Output the [X, Y] coordinate of the center of the cell containing the given text.  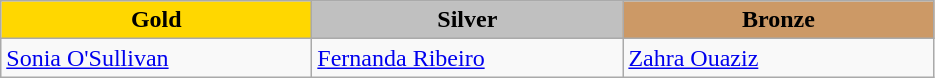
Bronze [778, 20]
Silver [468, 20]
Sonia O'Sullivan [156, 58]
Zahra Ouaziz [778, 58]
Gold [156, 20]
Fernanda Ribeiro [468, 58]
